Search for the cell housing the specified text and yield its (x, y) center coordinate. 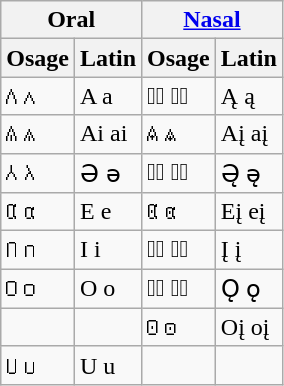
𐒳 𐓛 (38, 173)
𐒻 𐓣 (38, 250)
Eį eį (248, 212)
𐒸 𐓠 (179, 212)
𐒰͘ 𐓘͘ (179, 96)
A a (108, 96)
Ai ai (108, 134)
Nasal (212, 20)
𐒲 𐓚 (179, 134)
𐒻͘ 𐓣͘ (179, 250)
U u (108, 365)
Aį aį (248, 134)
𐒳͘ 𐓛͘ (179, 173)
Ą ą (248, 96)
𐒷 𐓟 (38, 212)
Oį oį (248, 327)
𐓃 𐓫 (179, 327)
E e (108, 212)
𐒰 𐓘 (38, 96)
𐓂 𐓪 (38, 289)
Oral (72, 20)
Ǫ ǫ (248, 289)
Ə̨ ə̨ (248, 173)
𐓂͘ 𐓪͘ (179, 289)
𐒱 𐓙 (38, 134)
O o (108, 289)
Į į (248, 250)
I i (108, 250)
𐓎 𐓶 (38, 365)
Ə ə (108, 173)
